Provide the [x, y] coordinate of the cell's center where the given text is located.  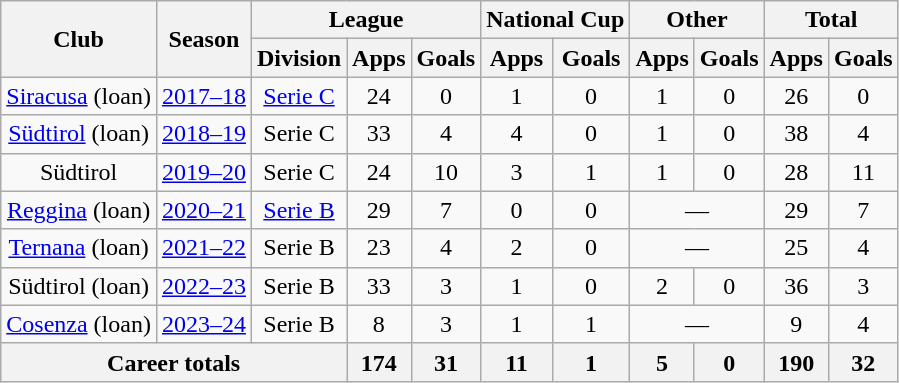
2022–23 [204, 286]
Ternana (loan) [79, 248]
2018–19 [204, 134]
174 [379, 362]
5 [662, 362]
2023–24 [204, 324]
Season [204, 39]
31 [446, 362]
8 [379, 324]
32 [863, 362]
Club [79, 39]
38 [796, 134]
36 [796, 286]
28 [796, 172]
2021–22 [204, 248]
National Cup [556, 20]
23 [379, 248]
9 [796, 324]
Career totals [174, 362]
2017–18 [204, 96]
25 [796, 248]
Total [831, 20]
Reggina (loan) [79, 210]
190 [796, 362]
Division [298, 58]
League [366, 20]
Siracusa (loan) [79, 96]
10 [446, 172]
Other [697, 20]
26 [796, 96]
2020–21 [204, 210]
Cosenza (loan) [79, 324]
Südtirol [79, 172]
2019–20 [204, 172]
